Find where the given text appears and provide that cell's center as [x, y] coordinate. 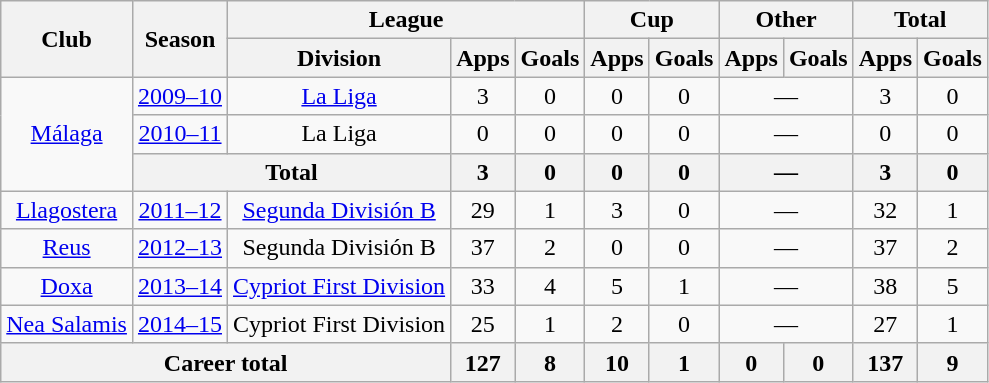
2013–14 [180, 286]
Reus [67, 248]
25 [483, 324]
27 [885, 324]
2010–11 [180, 134]
127 [483, 362]
9 [953, 362]
Llagostera [67, 210]
29 [483, 210]
32 [885, 210]
League [406, 20]
2009–10 [180, 96]
8 [550, 362]
10 [617, 362]
Club [67, 39]
Málaga [67, 134]
Season [180, 39]
2012–13 [180, 248]
Other [786, 20]
33 [483, 286]
Career total [226, 362]
4 [550, 286]
137 [885, 362]
Division [340, 58]
38 [885, 286]
2014–15 [180, 324]
Doxa [67, 286]
Cup [652, 20]
Nea Salamis [67, 324]
2011–12 [180, 210]
